Identify which cell holds the provided text, then report its [x, y] central coordinate. 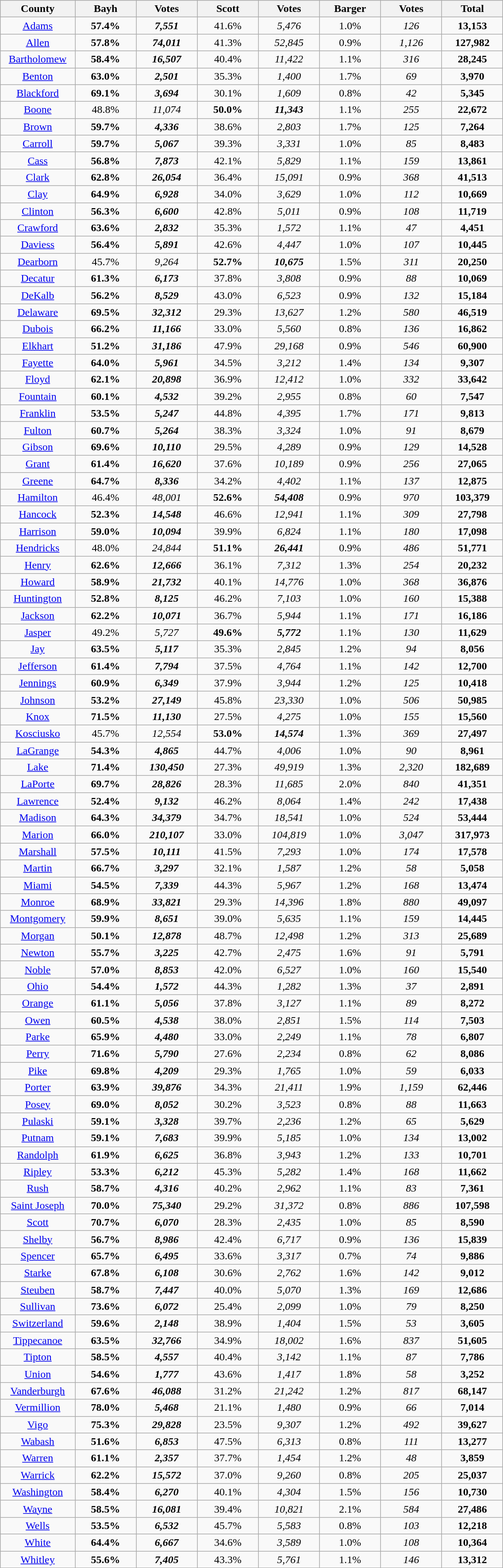
7,312 [289, 565]
11,685 [289, 784]
69.1% [106, 93]
67.8% [106, 1273]
75.3% [106, 1425]
2,099 [289, 1307]
53.0% [228, 733]
21.1% [228, 1408]
7,873 [167, 160]
48.7% [228, 936]
103 [411, 1525]
7,794 [167, 666]
37.5% [228, 666]
63.9% [106, 1088]
24,844 [167, 548]
817 [411, 1391]
15,184 [472, 295]
316 [411, 59]
46,088 [167, 1391]
51,605 [472, 1340]
7,447 [167, 1290]
Carroll [38, 143]
Hendricks [38, 548]
34.3% [228, 1088]
18,002 [289, 1340]
3,252 [472, 1374]
1,126 [411, 43]
5,476 [289, 26]
47 [411, 228]
39.4% [228, 1509]
DeKalb [38, 295]
26,054 [167, 177]
11,074 [167, 110]
7,405 [167, 1559]
Johnson [38, 700]
4,402 [289, 480]
60.1% [106, 396]
Pulaski [38, 1121]
Harrison [38, 531]
49,097 [472, 902]
Lawrence [38, 801]
9,886 [472, 1256]
10,701 [472, 1155]
30.6% [228, 1273]
42.4% [228, 1239]
1,480 [289, 1408]
3,328 [167, 1121]
256 [411, 464]
137 [411, 480]
Clinton [38, 211]
242 [411, 801]
180 [411, 531]
Jay [38, 649]
39.3% [228, 143]
11,629 [472, 632]
332 [411, 379]
61.3% [106, 279]
9,260 [289, 1475]
71.6% [106, 1054]
Cass [38, 160]
1,159 [411, 1088]
66 [411, 1408]
23,330 [289, 700]
Huntington [38, 599]
5,282 [289, 1172]
37 [411, 986]
3,589 [289, 1542]
1,587 [289, 868]
126 [411, 26]
15,540 [472, 969]
Owen [38, 1020]
Dearborn [38, 262]
Kosciusko [38, 733]
12,700 [472, 666]
55.7% [106, 952]
57.4% [106, 26]
49.2% [106, 632]
146 [411, 1559]
31,372 [289, 1205]
Randolph [38, 1155]
17,098 [472, 531]
2,762 [289, 1273]
Franklin [38, 413]
5,583 [289, 1525]
7,339 [167, 885]
57.0% [106, 969]
LaGrange [38, 751]
Porter [38, 1088]
69.0% [106, 1104]
6,600 [167, 211]
Starke [38, 1273]
9,132 [167, 801]
90 [411, 751]
12,941 [289, 515]
Howard [38, 582]
21,242 [289, 1391]
60.7% [106, 430]
Wayne [38, 1509]
5,635 [289, 919]
14,574 [289, 733]
7,293 [289, 852]
49,919 [289, 767]
45.8% [228, 700]
4,336 [167, 127]
580 [411, 312]
4,289 [289, 447]
8,052 [167, 1104]
6,527 [289, 969]
1,417 [289, 1374]
8,483 [472, 143]
60 [411, 396]
36.8% [228, 1155]
6,667 [167, 1542]
6,807 [472, 1037]
3,212 [289, 363]
182,689 [472, 767]
41.5% [228, 852]
5,967 [289, 885]
45.3% [228, 1172]
64.4% [106, 1542]
White [38, 1542]
51.6% [106, 1441]
Switzerland [38, 1324]
Noble [38, 969]
52,845 [289, 43]
Adams [38, 26]
39,876 [167, 1088]
20,250 [472, 262]
2,891 [472, 986]
31.2% [228, 1391]
54.3% [106, 751]
36.9% [228, 379]
8,529 [167, 295]
51,771 [472, 548]
3,944 [289, 683]
7,551 [167, 26]
Martin [38, 868]
524 [411, 818]
12,686 [472, 1290]
8,064 [289, 801]
0.7% [350, 1256]
Hancock [38, 515]
14,548 [167, 515]
130 [411, 632]
56.2% [106, 295]
Delaware [38, 312]
43.3% [228, 1559]
Barger [350, 9]
Tippecanoe [38, 1340]
132 [411, 295]
7,503 [472, 1020]
1,777 [167, 1374]
8,961 [472, 751]
39.7% [228, 1121]
Parke [38, 1037]
7,547 [472, 396]
Henry [38, 565]
2,234 [289, 1054]
LaPorte [38, 784]
8,590 [472, 1222]
Fayette [38, 363]
62.6% [106, 565]
69.8% [106, 1071]
Madison [38, 818]
3,970 [472, 76]
1.9% [350, 1088]
Hamilton [38, 498]
12,218 [472, 1525]
4,209 [167, 1071]
174 [411, 852]
1,282 [289, 986]
78.0% [106, 1408]
52.8% [106, 599]
27.6% [228, 1054]
Tipton [38, 1357]
8,679 [472, 430]
61.9% [106, 1155]
Morgan [38, 936]
255 [411, 110]
47.5% [228, 1441]
10,445 [472, 245]
5,629 [472, 1121]
3,808 [289, 279]
309 [411, 515]
Pike [38, 1071]
8,056 [472, 649]
5,117 [167, 649]
6,070 [167, 1222]
79 [411, 1307]
48,001 [167, 498]
32.1% [228, 868]
34,379 [167, 818]
52.6% [228, 498]
33,642 [472, 379]
2,962 [289, 1189]
10,071 [167, 616]
10,675 [289, 262]
64.9% [106, 194]
38.0% [228, 1020]
69.6% [106, 447]
53.3% [106, 1172]
12,878 [167, 936]
10,418 [472, 683]
38.9% [228, 1324]
Blackford [38, 93]
Brown [38, 127]
880 [411, 902]
3,297 [167, 868]
22,672 [472, 110]
20,898 [167, 379]
2,475 [289, 952]
27.3% [228, 767]
Benton [38, 76]
2,803 [289, 127]
3,943 [289, 1155]
3,331 [289, 143]
12,412 [289, 379]
13,153 [472, 26]
56.8% [106, 160]
73.6% [106, 1307]
15,572 [167, 1475]
11,343 [289, 110]
3,127 [289, 1003]
Fulton [38, 430]
26,441 [289, 548]
840 [411, 784]
Warren [38, 1458]
Floyd [38, 379]
54.5% [106, 885]
17,578 [472, 852]
Decatur [38, 279]
37.9% [228, 683]
Vigo [38, 1425]
6,495 [167, 1256]
Greene [38, 480]
15,091 [289, 177]
4,275 [289, 716]
10,821 [289, 1509]
13,277 [472, 1441]
Montgomery [38, 919]
32,766 [167, 1340]
53,444 [472, 818]
60.5% [106, 1020]
546 [411, 346]
29,168 [289, 346]
25.4% [228, 1307]
59.6% [106, 1324]
6,313 [289, 1441]
3,523 [289, 1104]
Clark [38, 177]
68.9% [106, 902]
Vanderburgh [38, 1391]
54.4% [106, 986]
59.9% [106, 919]
41,351 [472, 784]
130,450 [167, 767]
2,249 [289, 1037]
56.4% [106, 245]
Total [472, 9]
2,501 [167, 76]
6,349 [167, 683]
25,689 [472, 936]
837 [411, 1340]
5,791 [472, 952]
34.5% [228, 363]
71.5% [106, 716]
Bayh [106, 9]
33.6% [228, 1256]
39,627 [472, 1425]
Washington [38, 1492]
36,876 [472, 582]
11,663 [472, 1104]
17,438 [472, 801]
52.4% [106, 801]
63.0% [106, 76]
10,189 [289, 464]
10,110 [167, 447]
46.6% [228, 515]
69 [411, 76]
11,719 [472, 211]
Orange [38, 1003]
65.7% [106, 1256]
67.6% [106, 1391]
44.8% [228, 413]
59.0% [106, 531]
156 [411, 1492]
37.7% [228, 1458]
8,986 [167, 1239]
Whitley [38, 1559]
6,532 [167, 1525]
21,411 [289, 1088]
Posey [38, 1104]
5,560 [289, 329]
66.2% [106, 329]
6,033 [472, 1071]
25,037 [472, 1475]
64.3% [106, 818]
11,166 [167, 329]
6,523 [289, 295]
83 [411, 1189]
Marion [38, 835]
6,270 [167, 1492]
5,247 [167, 413]
34.7% [228, 818]
28,245 [472, 59]
4,538 [167, 1020]
65.9% [106, 1037]
23.5% [228, 1425]
5,067 [167, 143]
2.0% [350, 784]
1,609 [289, 93]
62 [411, 1054]
46.4% [106, 498]
4,764 [289, 666]
3,324 [289, 430]
10,669 [472, 194]
Dubois [38, 329]
15,388 [472, 599]
Boone [38, 110]
8,125 [167, 599]
69.7% [106, 784]
55.6% [106, 1559]
Jasper [38, 632]
2,357 [167, 1458]
70.7% [106, 1222]
50.1% [106, 936]
41.3% [228, 43]
3,225 [167, 952]
30.2% [228, 1104]
492 [411, 1425]
2,851 [289, 1020]
Perry [38, 1054]
16,186 [472, 616]
27,065 [472, 464]
33,821 [167, 902]
Gibson [38, 447]
3,142 [289, 1357]
584 [411, 1509]
74,011 [167, 43]
County [38, 9]
1,404 [289, 1324]
Elkhart [38, 346]
66.7% [106, 868]
Knox [38, 716]
5,264 [167, 430]
Union [38, 1374]
41,513 [472, 177]
34.9% [228, 1340]
10,069 [472, 279]
13,002 [472, 1138]
254 [411, 565]
43.0% [228, 295]
5,761 [289, 1559]
6,625 [167, 1155]
4,006 [289, 751]
8,336 [167, 480]
133 [411, 1155]
16,620 [167, 464]
44.7% [228, 751]
66.0% [106, 835]
69.5% [106, 312]
210,107 [167, 835]
2,236 [289, 1121]
Marshall [38, 852]
Spencer [38, 1256]
2,832 [167, 228]
Newton [38, 952]
51.1% [228, 548]
5,772 [289, 632]
58.9% [106, 582]
62.1% [106, 379]
14,776 [289, 582]
Miami [38, 885]
52.7% [228, 262]
6,853 [167, 1441]
16,862 [472, 329]
32,312 [167, 312]
51.2% [106, 346]
42 [411, 93]
Allen [38, 43]
18,541 [289, 818]
Crawford [38, 228]
313 [411, 936]
Clay [38, 194]
50.0% [228, 110]
60.9% [106, 683]
4,557 [167, 1357]
43.6% [228, 1374]
3,317 [289, 1256]
27,497 [472, 733]
886 [411, 1205]
39.0% [228, 919]
5,070 [289, 1290]
7,683 [167, 1138]
11,422 [289, 59]
3,047 [411, 835]
2,148 [167, 1324]
56.7% [106, 1239]
4,304 [289, 1492]
10,730 [472, 1492]
48.0% [106, 548]
Fountain [38, 396]
2,435 [289, 1222]
2,320 [411, 767]
Sullivan [38, 1307]
39.2% [228, 396]
50,985 [472, 700]
4,395 [289, 413]
107,598 [472, 1205]
Bartholomew [38, 59]
104,819 [289, 835]
14,528 [472, 447]
970 [411, 498]
114 [411, 1020]
56.3% [106, 211]
29.2% [228, 1205]
30.1% [228, 93]
7,361 [472, 1189]
Saint Joseph [38, 1205]
15,839 [472, 1239]
12,498 [289, 936]
Jennings [38, 683]
12,875 [472, 480]
78 [411, 1037]
103,379 [472, 498]
42.6% [228, 245]
37.0% [228, 1475]
5,961 [167, 363]
Lake [38, 767]
1,454 [289, 1458]
6,108 [167, 1273]
27,486 [472, 1509]
Wabash [38, 1441]
6,928 [167, 194]
8,651 [167, 919]
75,340 [167, 1205]
47.9% [228, 346]
6,212 [167, 1172]
94 [411, 649]
7,103 [289, 599]
29.5% [228, 447]
5,468 [167, 1408]
Jackson [38, 616]
10,364 [472, 1542]
7,264 [472, 127]
4,865 [167, 751]
54,408 [289, 498]
Grant [38, 464]
6,072 [167, 1307]
74 [411, 1256]
8,250 [472, 1307]
12,666 [167, 565]
42.8% [228, 211]
34.6% [228, 1542]
53.2% [106, 700]
27,798 [472, 515]
5,944 [289, 616]
8,853 [167, 969]
111 [411, 1441]
38.6% [228, 127]
Vermillion [38, 1408]
36.1% [228, 565]
5,056 [167, 1003]
53 [411, 1324]
129 [411, 447]
64.0% [106, 363]
5,058 [472, 868]
11,662 [472, 1172]
13,474 [472, 885]
54.6% [106, 1374]
6,173 [167, 279]
16,081 [167, 1509]
169 [411, 1290]
89 [411, 1003]
205 [411, 1475]
Jefferson [38, 666]
70.0% [106, 1205]
317,973 [472, 835]
38.3% [228, 430]
Daviess [38, 245]
21,732 [167, 582]
13,627 [289, 312]
27,149 [167, 700]
57.8% [106, 43]
10,094 [167, 531]
64.7% [106, 480]
42.0% [228, 969]
27.5% [228, 716]
34.2% [228, 480]
31,186 [167, 346]
41.6% [228, 26]
48.8% [106, 110]
2.1% [350, 1509]
36.4% [228, 177]
107 [411, 245]
7,786 [472, 1357]
68,147 [472, 1391]
52.3% [106, 515]
2,955 [289, 396]
9,012 [472, 1273]
49.6% [228, 632]
Wells [38, 1525]
9,813 [472, 413]
3,605 [472, 1324]
37.6% [228, 464]
62.8% [106, 177]
62,446 [472, 1088]
3,694 [167, 93]
5,345 [472, 93]
42.1% [228, 160]
29,828 [167, 1425]
12,554 [167, 733]
4,451 [472, 228]
486 [411, 548]
14,396 [289, 902]
36.7% [228, 616]
10,111 [167, 852]
57.5% [106, 852]
11,130 [167, 716]
48 [411, 1458]
112 [411, 194]
13,861 [472, 160]
7,014 [472, 1408]
28,826 [167, 784]
14,445 [472, 919]
Rush [38, 1189]
42.7% [228, 952]
155 [411, 716]
46,519 [472, 312]
63.6% [106, 228]
506 [411, 700]
6,824 [289, 531]
34.0% [228, 194]
71.4% [106, 767]
1,400 [289, 76]
2,845 [289, 649]
15,560 [472, 716]
65 [411, 1121]
3,859 [472, 1458]
Shelby [38, 1239]
4,447 [289, 245]
Warrick [38, 1475]
369 [411, 733]
8,272 [472, 1003]
Ohio [38, 986]
Steuben [38, 1290]
5,185 [289, 1138]
5,727 [167, 632]
13,312 [472, 1559]
5,829 [289, 160]
59 [411, 1071]
4,480 [167, 1037]
Putnam [38, 1138]
4,532 [167, 396]
16,507 [167, 59]
60,900 [472, 346]
Ripley [38, 1172]
3,629 [289, 194]
311 [411, 262]
6,717 [289, 1239]
40.2% [228, 1189]
9,264 [167, 262]
5,011 [289, 211]
20,232 [472, 565]
87 [411, 1357]
5,790 [167, 1054]
8,086 [472, 1054]
4,316 [167, 1189]
127,982 [472, 43]
40.0% [228, 1290]
1,765 [289, 1071]
5,891 [167, 245]
Monroe [38, 902]
